Identify which cell holds the provided text, then report its [X, Y] central coordinate. 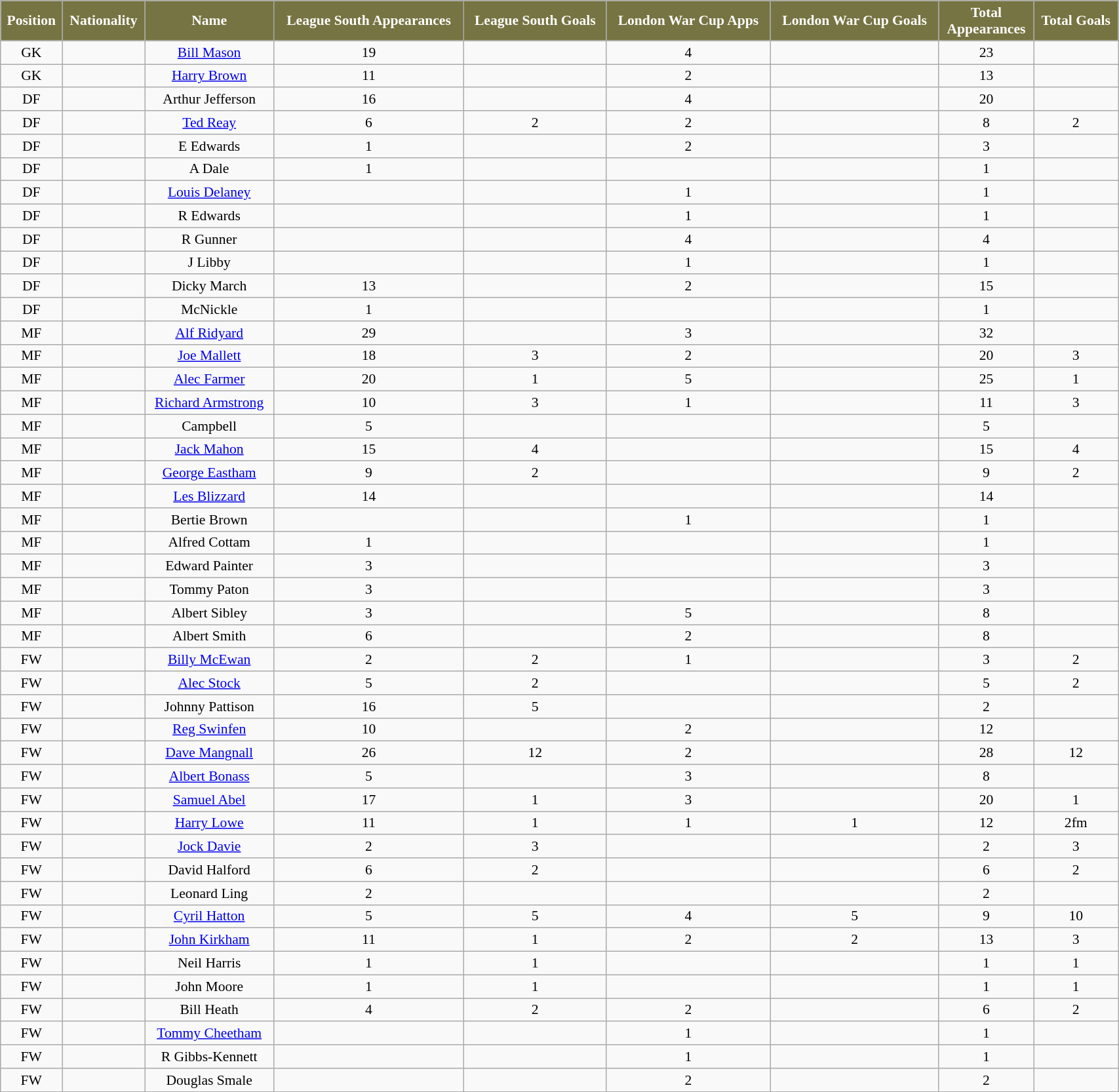
Alec Stock [209, 683]
R Gunner [209, 239]
Cyril Hatton [209, 916]
Les Blizzard [209, 496]
E Edwards [209, 146]
Dicky March [209, 286]
Bill Heath [209, 1010]
McNickle [209, 309]
John Moore [209, 986]
Reg Swinfen [209, 730]
Tommy Cheetham [209, 1034]
Albert Sibley [209, 613]
Jack Mahon [209, 450]
R Edwards [209, 216]
Bertie Brown [209, 520]
Campbell [209, 426]
26 [368, 753]
Ted Reay [209, 123]
Joe Mallett [209, 356]
Position [31, 21]
Leonard Ling [209, 893]
London War Cup Apps [688, 21]
Louis Delaney [209, 193]
Dave Mangnall [209, 753]
Billy McEwan [209, 660]
Harry Brown [209, 76]
32 [986, 333]
Alfred Cottam [209, 543]
League South Appearances [368, 21]
R Gibbs-Kennett [209, 1057]
John Kirkham [209, 940]
London War Cup Goals [855, 21]
Name [209, 21]
Edward Painter [209, 566]
2fm [1076, 823]
Albert Smith [209, 636]
Samuel Abel [209, 800]
Neil Harris [209, 964]
Jock Davie [209, 847]
George Eastham [209, 473]
Tommy Paton [209, 590]
Bill Mason [209, 52]
Harry Lowe [209, 823]
25 [986, 380]
J Libby [209, 263]
A Dale [209, 169]
29 [368, 333]
17 [368, 800]
Nationality [104, 21]
David Halford [209, 870]
28 [986, 753]
18 [368, 356]
Douglas Smale [209, 1080]
TotalAppearances [986, 21]
League South Goals [535, 21]
Arthur Jefferson [209, 100]
Albert Bonass [209, 777]
Alf Ridyard [209, 333]
Total Goals [1076, 21]
Johnny Pattison [209, 707]
Richard Armstrong [209, 403]
Alec Farmer [209, 380]
23 [986, 52]
19 [368, 52]
